Extract the [x, y] coordinate from the center of the cell holding the provided text.  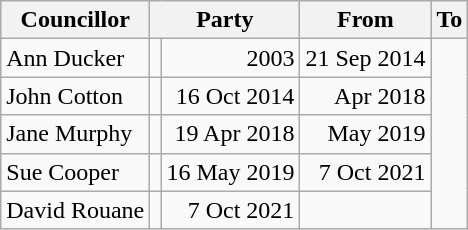
Party [225, 20]
John Cotton [76, 96]
Jane Murphy [76, 134]
From [366, 20]
To [450, 20]
Sue Cooper [76, 172]
16 Oct 2014 [230, 96]
16 May 2019 [230, 172]
21 Sep 2014 [366, 58]
Councillor [76, 20]
Apr 2018 [366, 96]
David Rouane [76, 210]
Ann Ducker [76, 58]
2003 [230, 58]
May 2019 [366, 134]
19 Apr 2018 [230, 134]
